From the cell containing the given text, extract its center point as [x, y] coordinate. 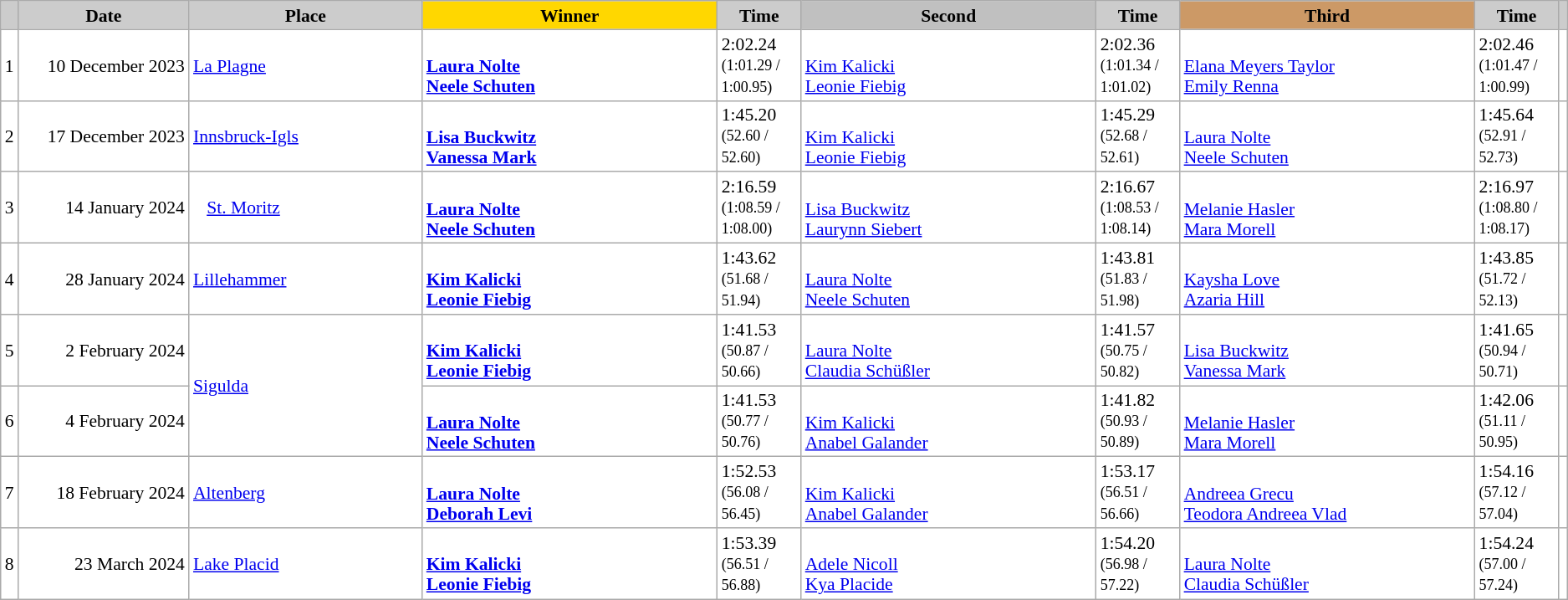
Andreea GrecuTeodora Andreea Vlad [1328, 492]
4 February 2024 [104, 422]
1:42.06(51.11 / 50.95) [1517, 422]
3 [10, 208]
14 January 2024 [104, 208]
Sigulda [306, 386]
23 March 2024 [104, 564]
1:54.24(57.00 / 57.24) [1517, 564]
1:41.82(50.93 / 50.89) [1138, 422]
Innsbruck-Igls [306, 136]
1:54.20(56.98 / 57.22) [1138, 564]
Elana Meyers TaylorEmily Renna [1328, 65]
6 [10, 422]
2:16.97(1:08.80 / 1:08.17) [1517, 208]
17 December 2023 [104, 136]
2 [10, 136]
1:53.39(56.51 / 56.88) [759, 564]
7 [10, 492]
St. Moritz [306, 208]
2:02.46(1:01.47 / 1:00.99) [1517, 65]
2:16.59(1:08.59 / 1:08.00) [759, 208]
Kaysha LoveAzaria Hill [1328, 279]
1:43.85(51.72 / 52.13) [1517, 279]
Altenberg [306, 492]
1:45.64(52.91 / 52.73) [1517, 136]
Winner [570, 15]
La Plagne [306, 65]
Lillehammer [306, 279]
1:45.29(52.68 / 52.61) [1138, 136]
8 [10, 564]
Laura NolteDeborah Levi [570, 492]
2 February 2024 [104, 350]
Lisa BuckwitzLaurynn Siebert [948, 208]
1:41.53(50.77 / 50.76) [759, 422]
1:43.62(51.68 / 51.94) [759, 279]
2:16.67(1:08.53 / 1:08.14) [1138, 208]
18 February 2024 [104, 492]
10 December 2023 [104, 65]
1:53.17(56.51 / 56.66) [1138, 492]
1:52.53(56.08 / 56.45) [759, 492]
1:41.65(50.94 / 50.71) [1517, 350]
2:02.36(1:01.34 / 1:01.02) [1138, 65]
1 [10, 65]
1:45.20(52.60 / 52.60) [759, 136]
1:54.16(57.12 / 57.04) [1517, 492]
2:02.24(1:01.29 / 1:00.95) [759, 65]
1:41.57(50.75 / 50.82) [1138, 350]
1:43.81(51.83 / 51.98) [1138, 279]
Place [306, 15]
Lake Placid [306, 564]
28 January 2024 [104, 279]
Adele NicollKya Placide [948, 564]
5 [10, 350]
Third [1328, 15]
1:41.53(50.87 / 50.66) [759, 350]
4 [10, 279]
Second [948, 15]
Date [104, 15]
